Search for the cell housing the specified text and yield its [x, y] center coordinate. 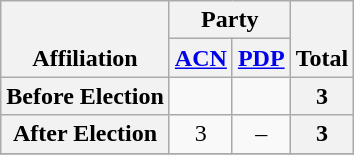
Affiliation [86, 39]
After Election [86, 134]
Before Election [86, 96]
ACN [200, 58]
Total [322, 39]
PDP [261, 58]
Party [230, 20]
– [261, 134]
